From the cell containing the given text, extract its center point as (x, y) coordinate. 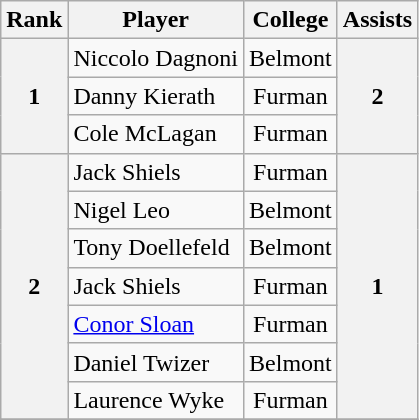
Nigel Leo (156, 210)
Rank (34, 20)
Niccolo Dagnoni (156, 58)
Tony Doellefeld (156, 248)
Danny Kierath (156, 96)
Laurence Wyke (156, 400)
Cole McLagan (156, 134)
Daniel Twizer (156, 362)
Assists (377, 20)
Player (156, 20)
Conor Sloan (156, 324)
College (291, 20)
